Detect which cell encompasses the target text, then output its (x, y) center coordinate. 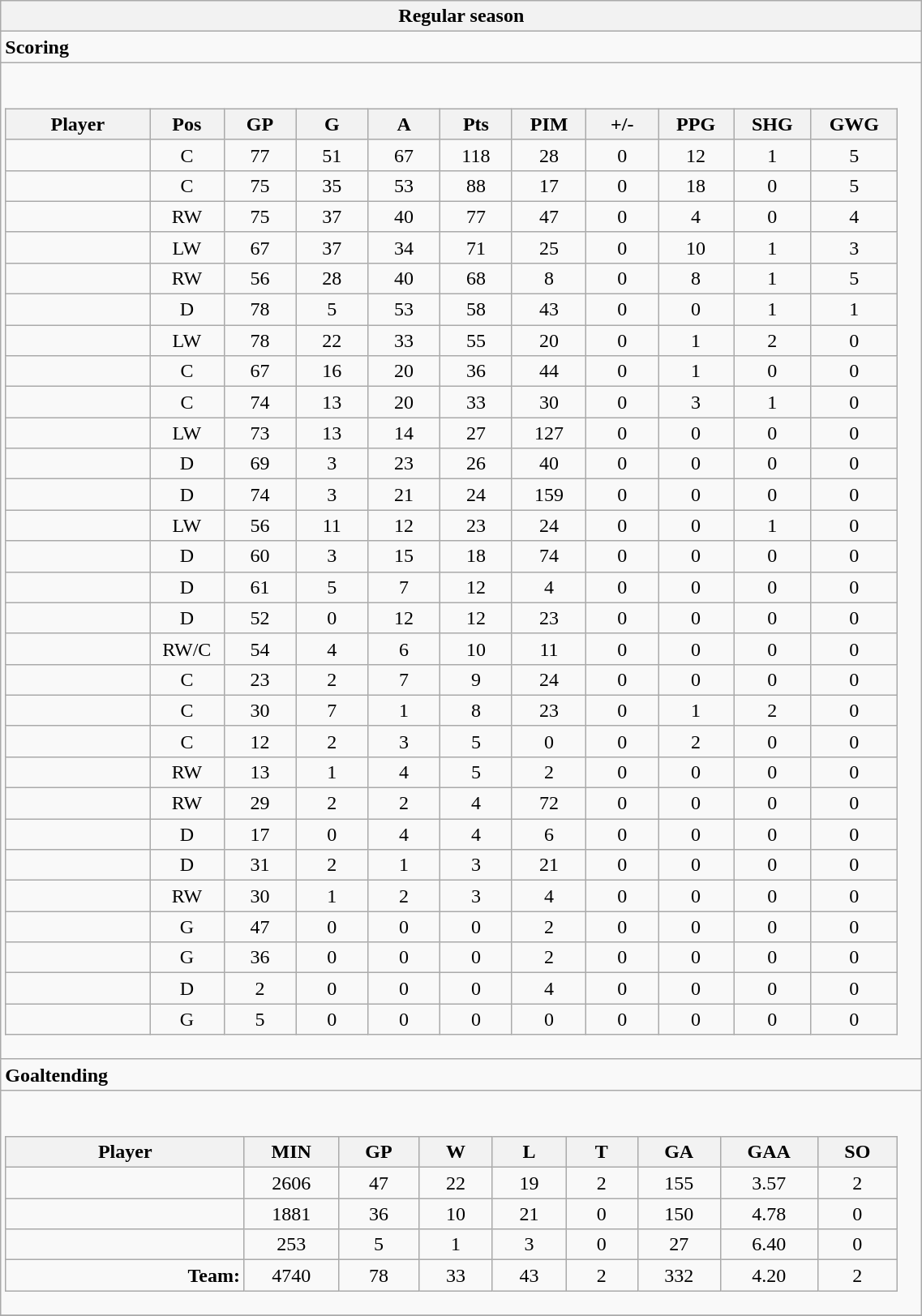
26 (475, 464)
60 (259, 556)
159 (549, 495)
72 (549, 804)
GA (679, 1152)
L (529, 1152)
RW/C (187, 649)
Player MIN GP W L T GA GAA SO 2606 47 22 19 2 155 3.57 2 1881 36 10 21 0 150 4.78 0 253 5 1 3 0 27 6.40 0 Team: 4740 78 33 43 2 332 4.20 2 (461, 1202)
19 (529, 1183)
6.40 (769, 1245)
332 (679, 1275)
54 (259, 649)
118 (475, 155)
1881 (291, 1214)
W (456, 1152)
61 (259, 587)
15 (404, 556)
PIM (549, 124)
25 (549, 247)
52 (259, 618)
4740 (291, 1275)
150 (679, 1214)
GAA (769, 1152)
2606 (291, 1183)
SO (857, 1152)
51 (332, 155)
9 (475, 679)
253 (291, 1245)
+/- (623, 124)
4.78 (769, 1214)
69 (259, 464)
35 (332, 186)
GWG (854, 124)
Pts (475, 124)
127 (549, 433)
155 (679, 1183)
31 (259, 865)
Regular season (461, 16)
Team: (125, 1275)
73 (259, 433)
68 (475, 278)
55 (475, 341)
58 (475, 310)
PPG (696, 124)
Scoring (461, 47)
16 (332, 371)
Goaltending (461, 1074)
34 (404, 247)
T (602, 1152)
A (404, 124)
4.20 (769, 1275)
14 (404, 433)
MIN (291, 1152)
44 (549, 371)
3.57 (769, 1183)
SHG (773, 124)
88 (475, 186)
29 (259, 804)
71 (475, 247)
Pos (187, 124)
